From the cell containing the given text, extract its center point as (x, y) coordinate. 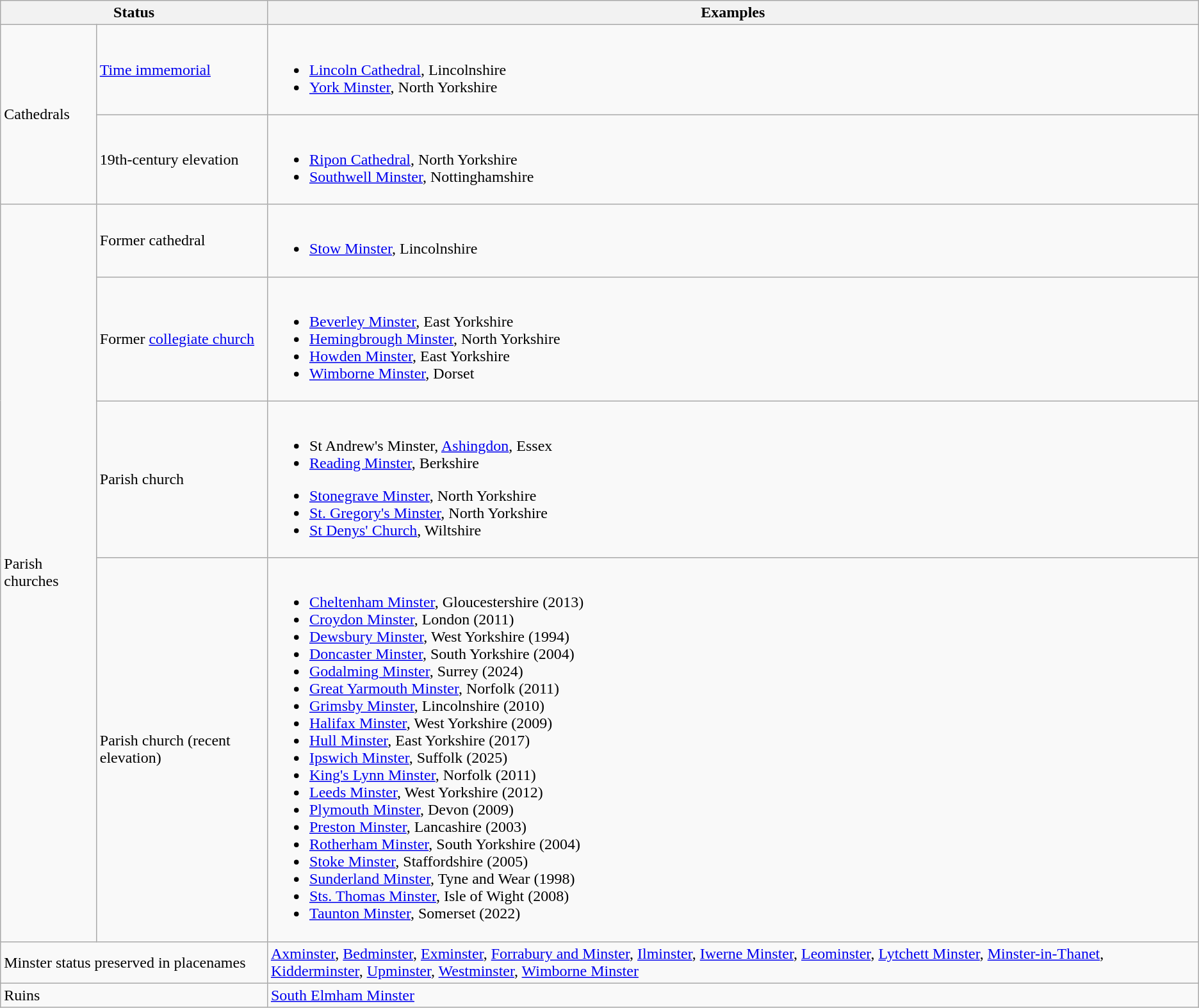
Ruins (135, 995)
South Elmham Minster (733, 995)
Stow Minster, Lincolnshire (733, 241)
Beverley Minster, East YorkshireHemingbrough Minster, North YorkshireHowden Minster, East YorkshireWimborne Minster, Dorset (733, 339)
Former collegiate church (182, 339)
19th-century elevation (182, 159)
Lincoln Cathedral, LincolnshireYork Minster, North Yorkshire (733, 70)
Parish church (182, 479)
Parish churches (49, 573)
Former cathedral (182, 241)
Cathedrals (49, 115)
Status (135, 13)
Minster status preserved in placenames (135, 962)
Examples (733, 13)
Time immemorial (182, 70)
Ripon Cathedral, North YorkshireSouthwell Minster, Nottinghamshire (733, 159)
Parish church (recent elevation) (182, 749)
